Output the (X, Y) coordinate of the center of the cell containing the given text.  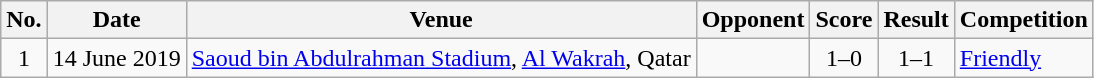
Friendly (1024, 58)
Saoud bin Abdulrahman Stadium, Al Wakrah, Qatar (441, 58)
Competition (1024, 20)
1 (24, 58)
Score (844, 20)
14 June 2019 (116, 58)
1–1 (916, 58)
Opponent (753, 20)
Result (916, 20)
Venue (441, 20)
1–0 (844, 58)
Date (116, 20)
No. (24, 20)
